Output the (X, Y) coordinate of the center of the cell containing the given text.  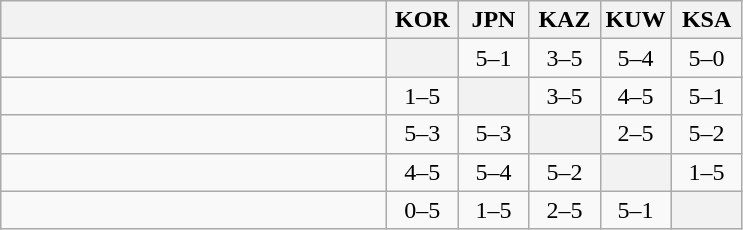
KSA (706, 20)
KAZ (564, 20)
0–5 (422, 210)
5–0 (706, 58)
KUW (636, 20)
JPN (494, 20)
KOR (422, 20)
